Locate the cell with the specified text and output its (X, Y) center coordinate. 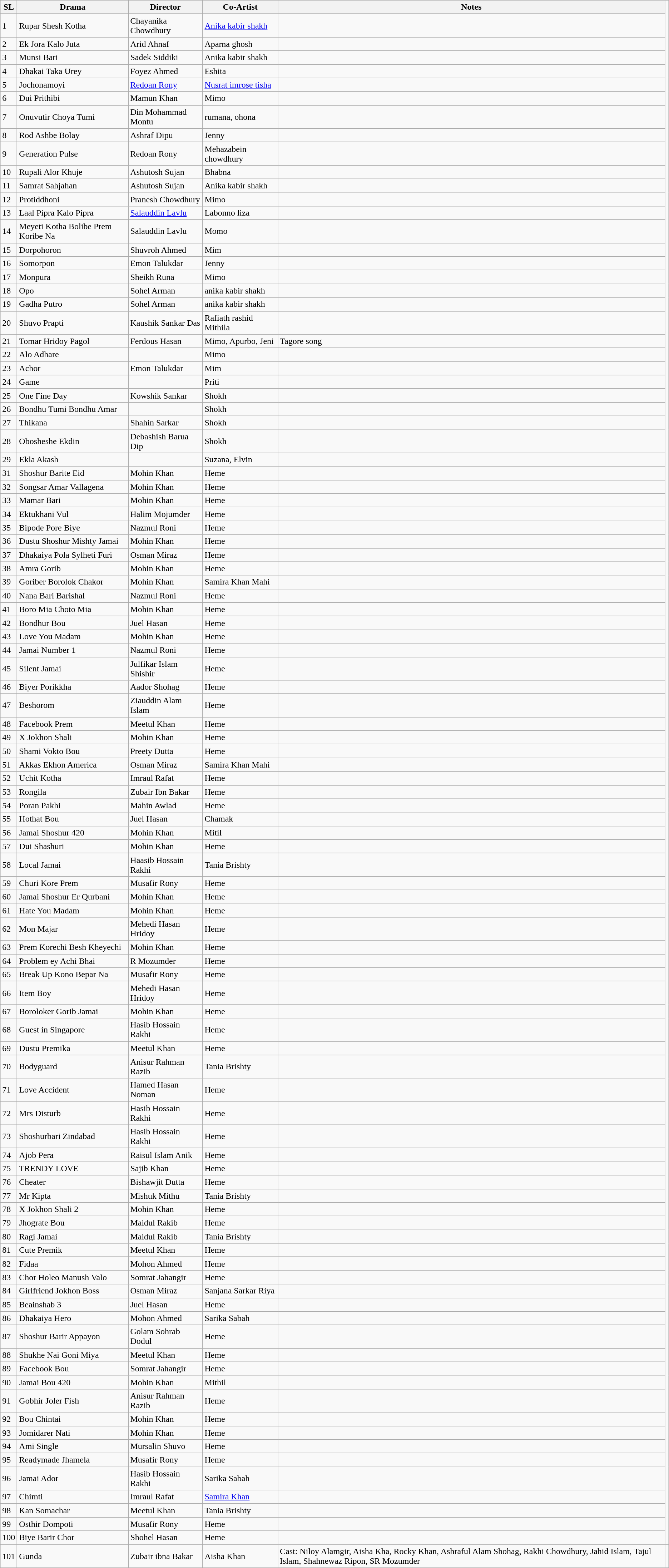
Rupali Alor Khuje (73, 172)
29 (9, 460)
36 (9, 541)
21 (9, 341)
Bipode Pore Biye (73, 528)
13 (9, 213)
Aador Shohag (165, 687)
Drama (73, 7)
Rupar Shesh Kotha (73, 26)
TRENDY LOVE (73, 1168)
Local Jamai (73, 864)
5 (9, 85)
Nana Bari Barishal (73, 596)
53 (9, 792)
Jochonamoyi (73, 85)
8 (9, 135)
Ajob Pera (73, 1155)
Preety Dutta (165, 751)
86 (9, 1318)
Eshita (240, 71)
73 (9, 1136)
Zubair Ibn Bakar (165, 792)
65 (9, 975)
Bondhur Bou (73, 623)
45 (9, 669)
Thikana (73, 423)
Poran Pakhi (73, 805)
Shohel Hasan (165, 1538)
Mithil (240, 1382)
Din Mohammad Montu (165, 117)
Haasib Hossain Rakhi (165, 864)
Dustu Premika (73, 1048)
17 (9, 277)
15 (9, 250)
Rongila (73, 792)
Mon Majar (73, 929)
43 (9, 636)
Facebook Bou (73, 1369)
Chamak (240, 819)
101 (9, 1556)
88 (9, 1355)
Pranesh Chowdhury (165, 199)
Dui Prithibi (73, 98)
Halim Mojumder (165, 514)
91 (9, 1401)
19 (9, 304)
Item Boy (73, 993)
4 (9, 71)
Bodyguard (73, 1067)
42 (9, 623)
Cute Premik (73, 1250)
72 (9, 1113)
Suzana, Elvin (240, 460)
Sheikh Runa (165, 277)
34 (9, 514)
Shahin Sarkar (165, 423)
77 (9, 1196)
Julfikar Islam Shishir (165, 669)
76 (9, 1182)
Dustu Shoshur Mishty Jamai (73, 541)
Shoshur Barite Eid (73, 473)
Biye Barir Chor (73, 1538)
96 (9, 1479)
Mishuk Mithu (165, 1196)
Ami Single (73, 1446)
X Jokhon Shali 2 (73, 1209)
Munsi Bari (73, 58)
11 (9, 186)
Chor Holeo Manush Valo (73, 1277)
98 (9, 1510)
Ferdous Hasan (165, 341)
Bou Chintai (73, 1419)
89 (9, 1369)
27 (9, 423)
99 (9, 1524)
28 (9, 441)
Monpura (73, 277)
Dhakaiya Pola Sylheti Furi (73, 555)
10 (9, 172)
Dhakaiya Hero (73, 1318)
32 (9, 487)
Osthir Dompoti (73, 1524)
16 (9, 263)
Generation Pulse (73, 154)
Dhakai Taka Urey (73, 71)
Facebook Prem (73, 724)
Chayanika Chowdhury (165, 26)
95 (9, 1460)
Samrat Sahjahan (73, 186)
80 (9, 1237)
57 (9, 846)
12 (9, 199)
Fidaa (73, 1264)
Sadek Siddiki (165, 58)
Protiddhoni (73, 199)
Notes (472, 7)
Goriber Borolok Chakor (73, 582)
78 (9, 1209)
44 (9, 650)
50 (9, 751)
Achor (73, 368)
X Jokhon Shali (73, 738)
24 (9, 382)
69 (9, 1048)
Priti (240, 382)
Aisha Khan (240, 1556)
Dorpohoron (73, 250)
Uchit Kotha (73, 778)
Boro Mia Choto Mia (73, 609)
Gunda (73, 1556)
35 (9, 528)
Mursalin Shuvo (165, 1446)
Nusrat imrose tisha (240, 85)
Biyer Porikkha (73, 687)
81 (9, 1250)
Prem Korechi Besh Kheyechi (73, 947)
47 (9, 706)
Readymade Jhamela (73, 1460)
Golam Sohrab Dodul (165, 1336)
Mitil (240, 833)
Jamai Number 1 (73, 650)
Rod Ashbe Bolay (73, 135)
Songsar Amar Vallagena (73, 487)
Kan Somachar (73, 1510)
82 (9, 1264)
Co-Artist (240, 7)
Jhograte Bou (73, 1223)
46 (9, 687)
Boroloker Gorib Jamai (73, 1011)
90 (9, 1382)
Jamai Bou 420 (73, 1382)
Aparna ghosh (240, 44)
Tagore song (472, 341)
Akkas Ekhon America (73, 765)
Jamai Shoshur Er Qurbani (73, 897)
Break Up Kono Bepar Na (73, 975)
Bishawjit Dutta (165, 1182)
Beshorom (73, 706)
Guest in Singapore (73, 1030)
Game (73, 382)
Onuvutir Choya Tumi (73, 117)
Jomidarer Nati (73, 1433)
23 (9, 368)
59 (9, 883)
Ektukhani Vul (73, 514)
20 (9, 322)
14 (9, 232)
55 (9, 819)
Bhabna (240, 172)
58 (9, 864)
97 (9, 1497)
66 (9, 993)
62 (9, 929)
Rafiath rashid Mithila (240, 322)
18 (9, 291)
Cast: Niloy Alamgir, Aisha Kha, Rocky Khan, Ashraful Alam Shohag, Rakhi Chowdhury, Jahid Islam, Tajul Islam, Shahnewaz Ripon, SR Mozumder (472, 1556)
Opo (73, 291)
93 (9, 1433)
Raisul Islam Anik (165, 1155)
Cheater (73, 1182)
Silent Jamai (73, 669)
Bondhu Tumi Bondhu Amar (73, 409)
94 (9, 1446)
Jamai Shoshur 420 (73, 833)
83 (9, 1277)
63 (9, 947)
Labonno liza (240, 213)
Ekla Akash (73, 460)
Gobhir Joler Fish (73, 1401)
6 (9, 98)
1 (9, 26)
Mahin Awlad (165, 805)
Tomar Hridoy Pagol (73, 341)
Arid Ahnaf (165, 44)
100 (9, 1538)
39 (9, 582)
Jamai Ador (73, 1479)
Hamed Hasan Noman (165, 1090)
52 (9, 778)
61 (9, 911)
33 (9, 501)
40 (9, 596)
67 (9, 1011)
Laal Pipra Kalo Pipra (73, 213)
Beainshab 3 (73, 1305)
41 (9, 609)
Mamar Bari (73, 501)
37 (9, 555)
56 (9, 833)
Churi Kore Prem (73, 883)
rumana, ohona (240, 117)
Amra Gorib (73, 568)
49 (9, 738)
7 (9, 117)
48 (9, 724)
26 (9, 409)
79 (9, 1223)
Girlfriend Jokhon Boss (73, 1291)
Debashish Barua Dip (165, 441)
Chimti (73, 1497)
Mamun Khan (165, 98)
25 (9, 395)
Somorpon (73, 263)
Shuvroh Ahmed (165, 250)
Hothat Bou (73, 819)
Shoshurbari Zindabad (73, 1136)
Shukhe Nai Goni Miya (73, 1355)
87 (9, 1336)
One Fine Day (73, 395)
Alo Adhare (73, 355)
54 (9, 805)
68 (9, 1030)
R Mozumder (165, 961)
Ziauddin Alam Islam (165, 706)
Gadha Putro (73, 304)
Love Accident (73, 1090)
2 (9, 44)
Shuvo Prapti (73, 322)
Dui Shashuri (73, 846)
Sajib Khan (165, 1168)
92 (9, 1419)
SL (9, 7)
Shami Vokto Bou (73, 751)
Obosheshe Ekdin (73, 441)
Kaushik Sankar Das (165, 322)
9 (9, 154)
Love You Madam (73, 636)
Ek Jora Kalo Juta (73, 44)
74 (9, 1155)
Shoshur Barir Appayon (73, 1336)
Director (165, 7)
22 (9, 355)
Ragi Jamai (73, 1237)
60 (9, 897)
85 (9, 1305)
Meyeti Kotha Bolibe Prem Koribe Na (73, 232)
Zubair ibna Bakar (165, 1556)
Hate You Madam (73, 911)
Kowshik Sankar (165, 395)
Mehazabein chowdhury (240, 154)
3 (9, 58)
Mrs Disturb (73, 1113)
Foyez Ahmed (165, 71)
Ashraf Dipu (165, 135)
Mr Kipta (73, 1196)
51 (9, 765)
Momo (240, 232)
84 (9, 1291)
71 (9, 1090)
38 (9, 568)
Sanjana Sarkar Riya (240, 1291)
70 (9, 1067)
Mimo, Apurbo, Jeni (240, 341)
75 (9, 1168)
64 (9, 961)
31 (9, 473)
Samira Khan (240, 1497)
Problem ey Achi Bhai (73, 961)
